Provide the (X, Y) coordinate of the cell's center where the given text is located.  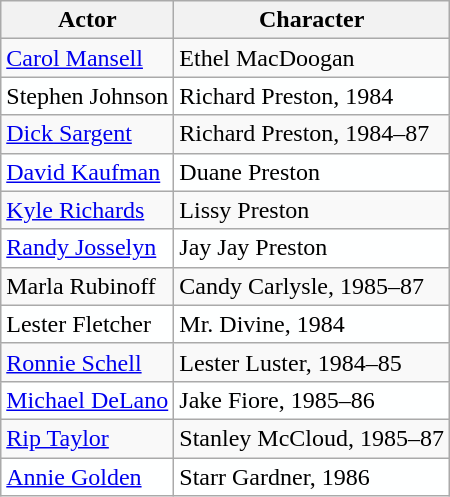
Randy Josselyn (88, 248)
Character (312, 20)
Mr. Divine, 1984 (312, 324)
Rip Taylor (88, 438)
Annie Golden (88, 477)
Richard Preston, 1984 (312, 96)
Dick Sargent (88, 134)
Lester Fletcher (88, 324)
Marla Rubinoff (88, 286)
Michael DeLano (88, 400)
David Kaufman (88, 172)
Lissy Preston (312, 210)
Carol Mansell (88, 58)
Jake Fiore, 1985–86 (312, 400)
Stephen Johnson (88, 96)
Richard Preston, 1984–87 (312, 134)
Duane Preston (312, 172)
Stanley McCloud, 1985–87 (312, 438)
Jay Jay Preston (312, 248)
Lester Luster, 1984–85 (312, 362)
Ethel MacDoogan (312, 58)
Starr Gardner, 1986 (312, 477)
Kyle Richards (88, 210)
Ronnie Schell (88, 362)
Actor (88, 20)
Candy Carlysle, 1985–87 (312, 286)
